Extract the (X, Y) coordinate from the center of the cell holding the provided text.  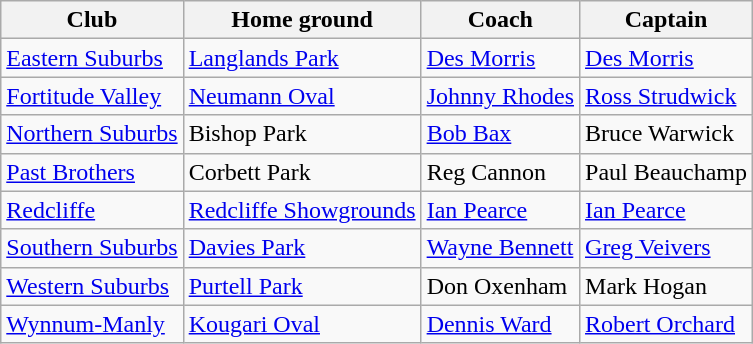
Fortitude Valley (92, 96)
Bob Bax (500, 134)
Mark Hogan (666, 286)
Robert Orchard (666, 324)
Purtell Park (302, 286)
Paul Beauchamp (666, 172)
Davies Park (302, 248)
Bruce Warwick (666, 134)
Reg Cannon (500, 172)
Don Oxenham (500, 286)
Coach (500, 20)
Dennis Ward (500, 324)
Neumann Oval (302, 96)
Bishop Park (302, 134)
Redcliffe (92, 210)
Ross Strudwick (666, 96)
Captain (666, 20)
Greg Veivers (666, 248)
Southern Suburbs (92, 248)
Eastern Suburbs (92, 58)
Northern Suburbs (92, 134)
Wynnum-Manly (92, 324)
Kougari Oval (302, 324)
Corbett Park (302, 172)
Western Suburbs (92, 286)
Langlands Park (302, 58)
Wayne Bennett (500, 248)
Johnny Rhodes (500, 96)
Past Brothers (92, 172)
Home ground (302, 20)
Club (92, 20)
Redcliffe Showgrounds (302, 210)
